Pinpoint the cell where the given text exists, returning its (X, Y) midpoint coordinate. 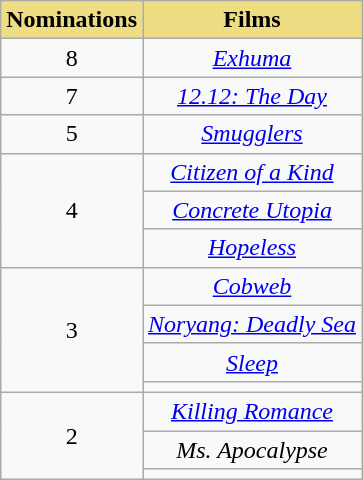
3 (72, 330)
Concrete Utopia (252, 210)
Sleep (252, 362)
Citizen of a Kind (252, 172)
Cobweb (252, 286)
4 (72, 210)
7 (72, 96)
2 (72, 436)
8 (72, 58)
Killing Romance (252, 411)
Hopeless (252, 248)
Nominations (72, 20)
Exhuma (252, 58)
Noryang: Deadly Sea (252, 324)
5 (72, 134)
Smugglers (252, 134)
Films (252, 20)
Ms. Apocalypse (252, 449)
12.12: The Day (252, 96)
